Identify which cell holds the provided text, then report its (X, Y) central coordinate. 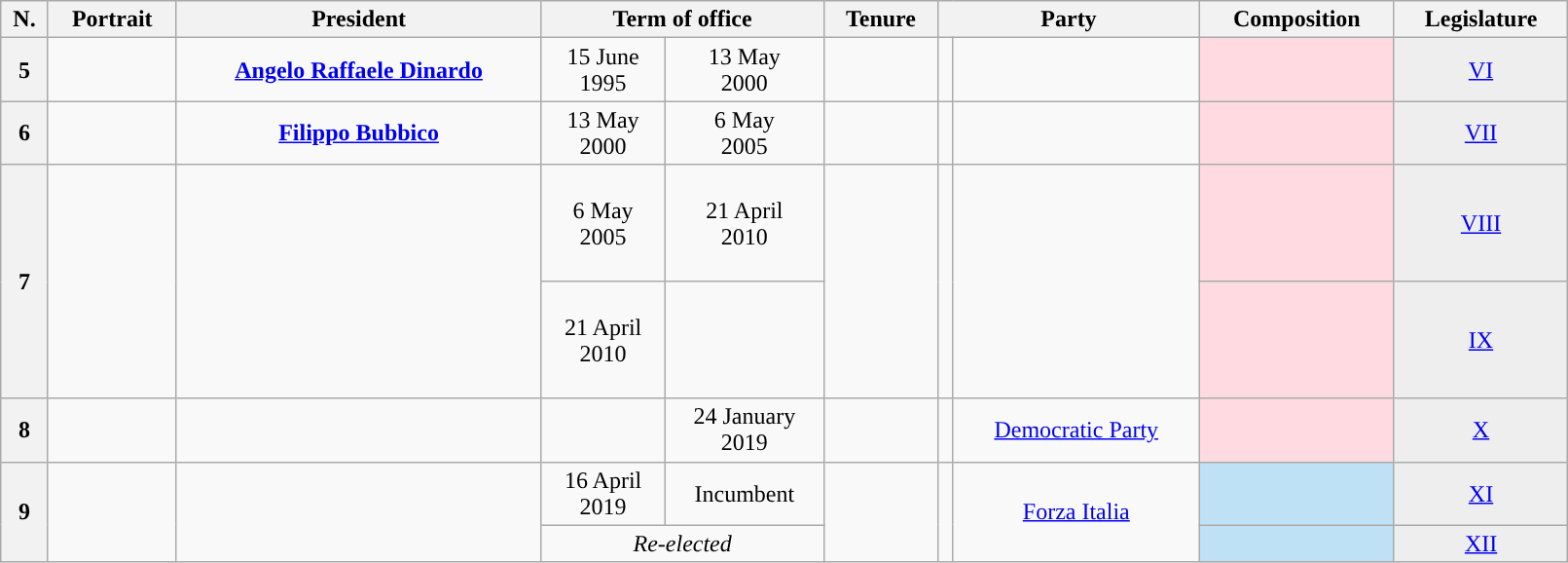
6 (24, 132)
Term of office (683, 19)
Legislature (1481, 19)
VI (1481, 70)
7 (24, 281)
Incumbent (744, 493)
President (358, 19)
16 April2019 (603, 493)
Composition (1296, 19)
Filippo Bubbico (358, 132)
Angelo Raffaele Dinardo (358, 70)
Party (1069, 19)
24 January2019 (744, 431)
5 (24, 70)
9 (24, 512)
X (1481, 431)
XI (1481, 493)
Democratic Party (1076, 431)
N. (24, 19)
8 (24, 431)
15 June1995 (603, 70)
IX (1481, 340)
Tenure (880, 19)
Re-elected (683, 544)
Portrait (112, 19)
VII (1481, 132)
Forza Italia (1076, 512)
VIII (1481, 223)
XII (1481, 544)
